Pinpoint the cell where the given text exists, returning its (x, y) midpoint coordinate. 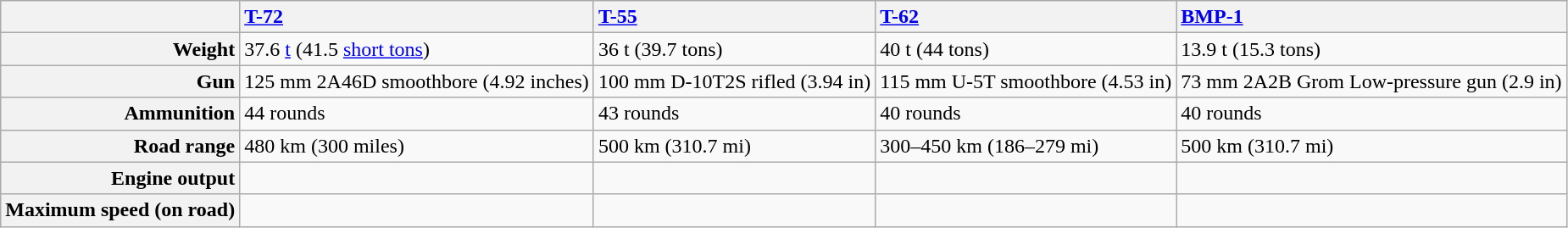
Maximum speed (on road) (120, 210)
100 mm D-10T2S rifled (3.94 in) (734, 81)
480 km (300 miles) (417, 146)
T-55 (734, 17)
T-72 (417, 17)
Gun (120, 81)
115 mm U-5T smoothbore (4.53 in) (1026, 81)
Weight (120, 49)
Ammunition (120, 114)
40 t (44 tons) (1026, 49)
73 mm 2A2B Grom Low-pressure gun (2.9 in) (1371, 81)
13.9 t (15.3 tons) (1371, 49)
Engine output (120, 178)
37.6 t (41.5 short tons) (417, 49)
125 mm 2A46D smoothbore (4.92 inches) (417, 81)
Road range (120, 146)
T-62 (1026, 17)
43 rounds (734, 114)
BMP-1 (1371, 17)
36 t (39.7 tons) (734, 49)
300–450 km (186–279 mi) (1026, 146)
44 rounds (417, 114)
